Provide the [x, y] coordinate of the cell's center where the given text is located.  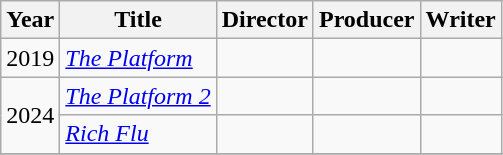
Director [264, 20]
2019 [30, 58]
Producer [366, 20]
The Platform [138, 58]
Year [30, 20]
Rich Flu [138, 134]
Title [138, 20]
2024 [30, 115]
The Platform 2 [138, 96]
Writer [460, 20]
